Identify which cell holds the provided text, then report its (X, Y) central coordinate. 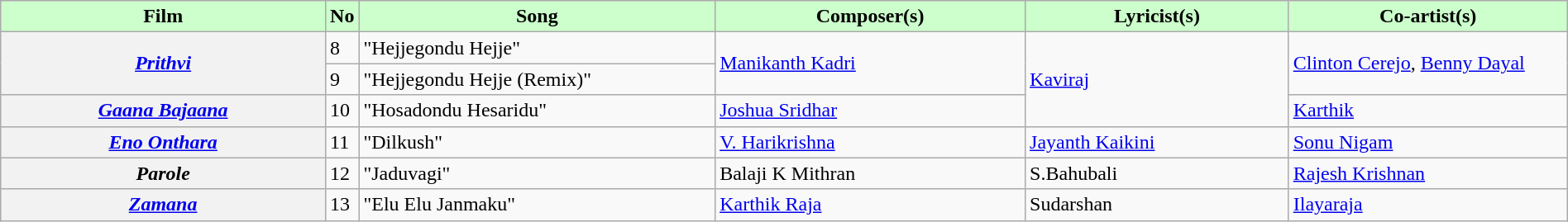
Film (164, 17)
12 (342, 173)
"Hosadondu Hesaridu" (538, 111)
Sudarshan (1158, 205)
Eno Onthara (164, 142)
Gaana Bajaana (164, 111)
Lyricist(s) (1158, 17)
Co-artist(s) (1427, 17)
Rajesh Krishnan (1427, 173)
Ilayaraja (1427, 205)
13 (342, 205)
Parole (164, 173)
V. Harikrishna (870, 142)
10 (342, 111)
8 (342, 48)
Sonu Nigam (1427, 142)
S.Bahubali (1158, 173)
"Dilkush" (538, 142)
Clinton Cerejo, Benny Dayal (1427, 64)
No (342, 17)
"Elu Elu Janmaku" (538, 205)
"Hejjegondu Hejje" (538, 48)
Zamana (164, 205)
Song (538, 17)
Composer(s) (870, 17)
Manikanth Kadri (870, 64)
Kaviraj (1158, 79)
Jayanth Kaikini (1158, 142)
Prithvi (164, 64)
"Hejjegondu Hejje (Remix)" (538, 79)
Karthik (1427, 111)
"Jaduvagi" (538, 173)
9 (342, 79)
Balaji K Mithran (870, 173)
Joshua Sridhar (870, 111)
11 (342, 142)
Karthik Raja (870, 205)
